Output the (X, Y) coordinate of the center of the cell containing the given text.  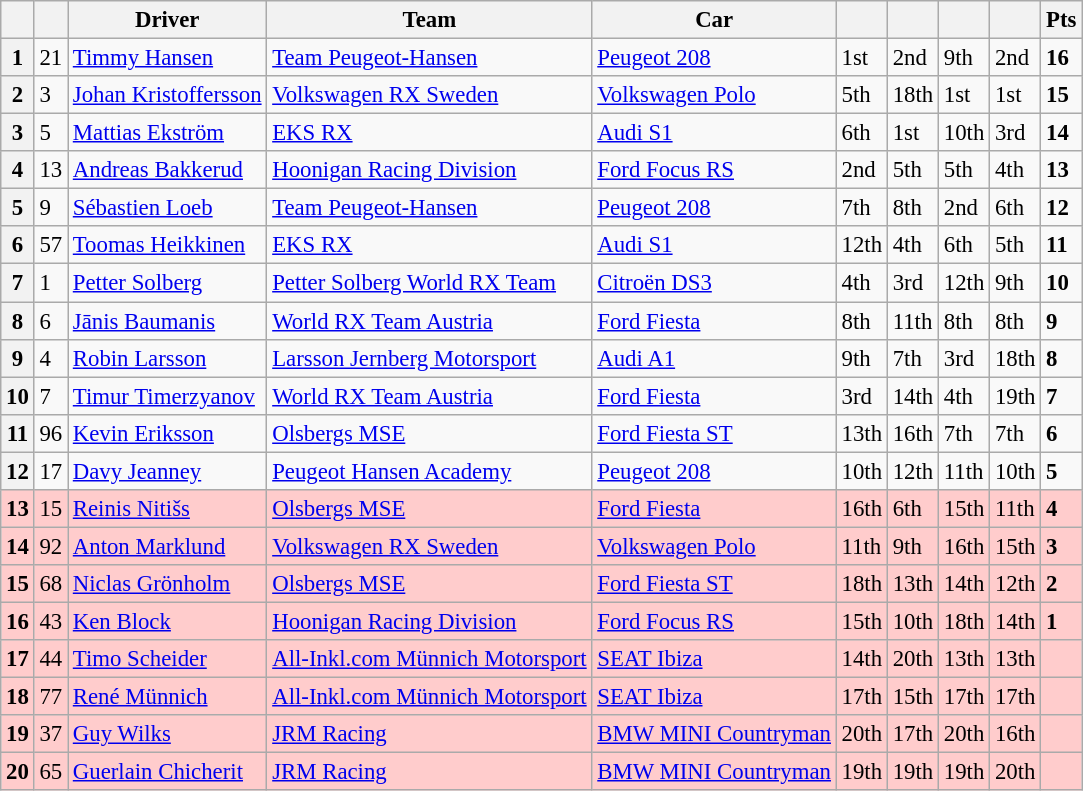
Kevin Eriksson (168, 433)
Guy Wilks (168, 734)
Mattias Ekström (168, 133)
Toomas Heikkinen (168, 245)
Petter Solberg World RX Team (430, 283)
Peugeot Hansen Academy (430, 471)
Audi A1 (714, 358)
Davy Jeanney (168, 471)
Johan Kristoffersson (168, 95)
65 (50, 772)
Driver (168, 20)
19 (18, 734)
43 (50, 621)
Andreas Bakkerud (168, 170)
77 (50, 697)
Larsson Jernberg Motorsport (430, 358)
Robin Larsson (168, 358)
Jānis Baumanis (168, 321)
57 (50, 245)
Citroën DS3 (714, 283)
Ken Block (168, 621)
37 (50, 734)
92 (50, 546)
Car (714, 20)
Anton Marklund (168, 546)
44 (50, 659)
Pts (1062, 20)
Sébastien Loeb (168, 208)
96 (50, 433)
Reinis Nitišs (168, 509)
18 (18, 697)
68 (50, 584)
21 (50, 58)
Timur Timerzyanov (168, 396)
Timo Scheider (168, 659)
Team (430, 20)
René Münnich (168, 697)
20 (18, 772)
Timmy Hansen (168, 58)
Niclas Grönholm (168, 584)
Petter Solberg (168, 283)
Guerlain Chicherit (168, 772)
